From the cell containing the given text, extract its center point as [X, Y] coordinate. 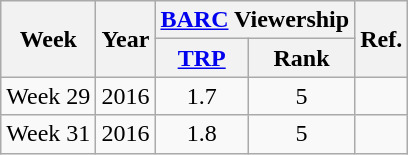
1.7 [202, 96]
Week 31 [48, 134]
Week 29 [48, 96]
Year [126, 39]
BARC Viewership [255, 20]
Ref. [382, 39]
TRP [202, 58]
Rank [301, 58]
1.8 [202, 134]
Week [48, 39]
